Determine the (X, Y) coordinate at the center of the cell enclosing the given text.  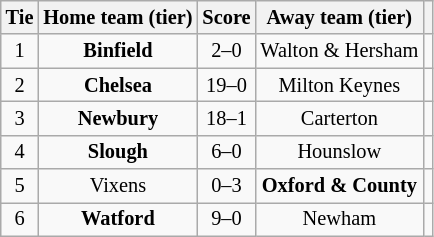
Milton Keynes (339, 85)
Newham (339, 219)
Chelsea (118, 85)
4 (20, 152)
6–0 (226, 152)
1 (20, 51)
0–3 (226, 186)
Binfield (118, 51)
Watford (118, 219)
Away team (tier) (339, 17)
Oxford & County (339, 186)
Tie (20, 17)
2–0 (226, 51)
Slough (118, 152)
Newbury (118, 118)
9–0 (226, 219)
5 (20, 186)
3 (20, 118)
Carterton (339, 118)
Hounslow (339, 152)
2 (20, 85)
6 (20, 219)
19–0 (226, 85)
18–1 (226, 118)
Vixens (118, 186)
Home team (tier) (118, 17)
Walton & Hersham (339, 51)
Score (226, 17)
